Identify which cell holds the provided text, then report its (X, Y) central coordinate. 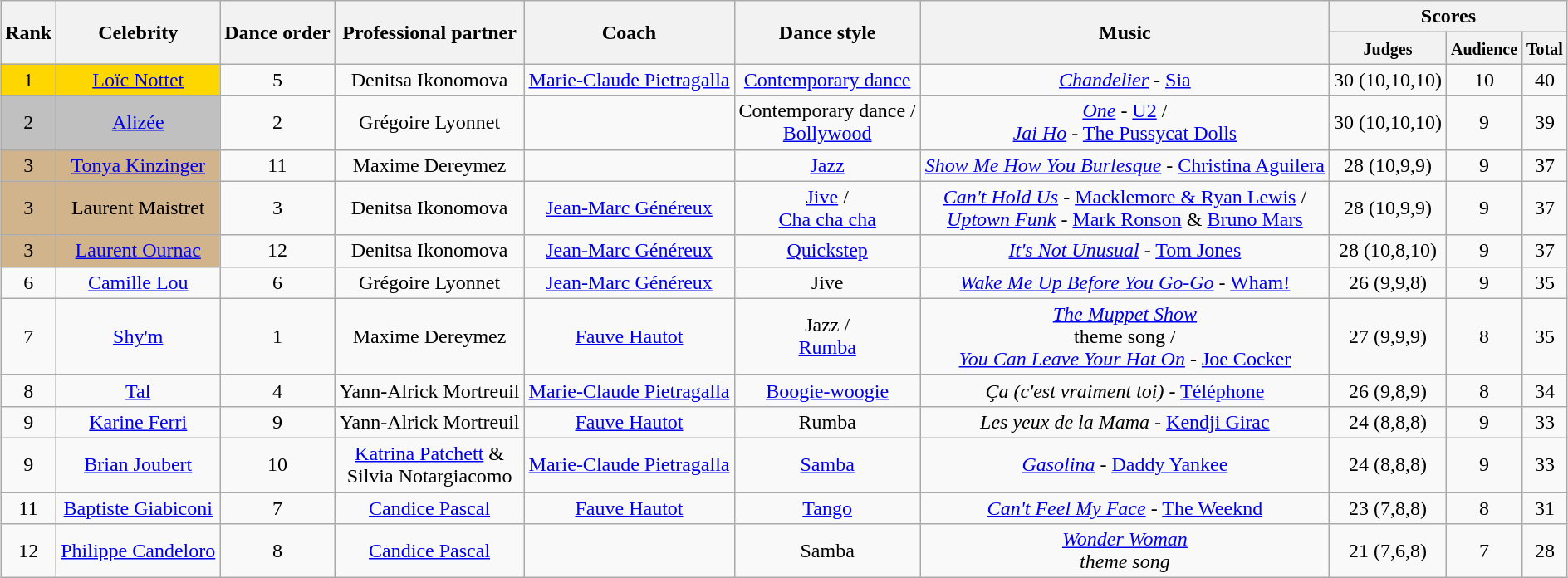
Judges (1387, 48)
The Muppet Showtheme song /You Can Leave Your Hat On - Joe Cocker (1125, 336)
Camille Lou (138, 282)
4 (277, 390)
Rank (28, 32)
Celebrity (138, 32)
Music (1125, 32)
Laurent Ournac (138, 251)
21 (7,6,8) (1387, 551)
Katrina Patchett &Silvia Notargiacomo (429, 465)
Brian Joubert (138, 465)
Audience (1485, 48)
Dance order (277, 32)
Baptiste Giabiconi (138, 507)
Show Me How You Burlesque - Christina Aguilera (1125, 165)
Wake Me Up Before You Go-Go - Wham! (1125, 282)
28 (10,8,10) (1387, 251)
Shy'm (138, 336)
Karine Ferri (138, 422)
Can't Feel My Face - The Weeknd (1125, 507)
Professional partner (429, 32)
Laurent Maistret (138, 208)
Tal (138, 390)
Gasolina - Daddy Yankee (1125, 465)
Les yeux de la Mama - Kendji Girac (1125, 422)
Philippe Candeloro (138, 551)
Ça (c'est vraiment toi) - Téléphone (1125, 390)
26 (9,8,9) (1387, 390)
Jive (827, 282)
Rumba (827, 422)
Scores (1448, 17)
31 (1545, 507)
It's Not Unusual - Tom Jones (1125, 251)
Contemporary dance (827, 80)
Quickstep (827, 251)
Coach (630, 32)
Total (1545, 48)
40 (1545, 80)
Jive /Cha cha cha (827, 208)
Tango (827, 507)
Chandelier - Sia (1125, 80)
Loïc Nottet (138, 80)
39 (1545, 123)
Alizée (138, 123)
Boogie-woogie (827, 390)
Tonya Kinzinger (138, 165)
Dance style (827, 32)
34 (1545, 390)
Jazz (827, 165)
Can't Hold Us - Macklemore & Ryan Lewis /Uptown Funk - Mark Ronson & Bruno Mars (1125, 208)
5 (277, 80)
Wonder Womantheme song (1125, 551)
Contemporary dance /Bollywood (827, 123)
28 (1545, 551)
23 (7,8,8) (1387, 507)
Jazz /Rumba (827, 336)
One - U2 /Jai Ho - The Pussycat Dolls (1125, 123)
26 (9,9,8) (1387, 282)
27 (9,9,9) (1387, 336)
